Return (X, Y) of the center of cell containing provided text 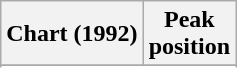
Peakposition (189, 34)
Chart (1992) (72, 34)
